Output the [X, Y] coordinate of the center of the cell containing the given text.  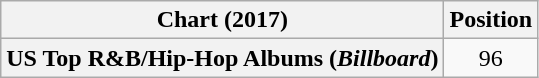
96 [491, 58]
Chart (2017) [222, 20]
US Top R&B/Hip-Hop Albums (Billboard) [222, 58]
Position [491, 20]
